Return the (X, Y) coordinate for the center point of the cell that contains the specified text.  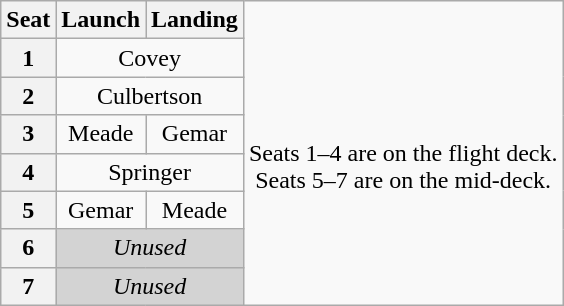
2 (28, 96)
5 (28, 210)
Covey (150, 58)
6 (28, 248)
Launch (101, 20)
Culbertson (150, 96)
1 (28, 58)
Seat (28, 20)
3 (28, 134)
7 (28, 286)
Springer (150, 172)
Landing (195, 20)
Seats 1–4 are on the flight deck.Seats 5–7 are on the mid-deck. (403, 153)
4 (28, 172)
